Provide the (X, Y) coordinate of the cell's center where the given text is located.  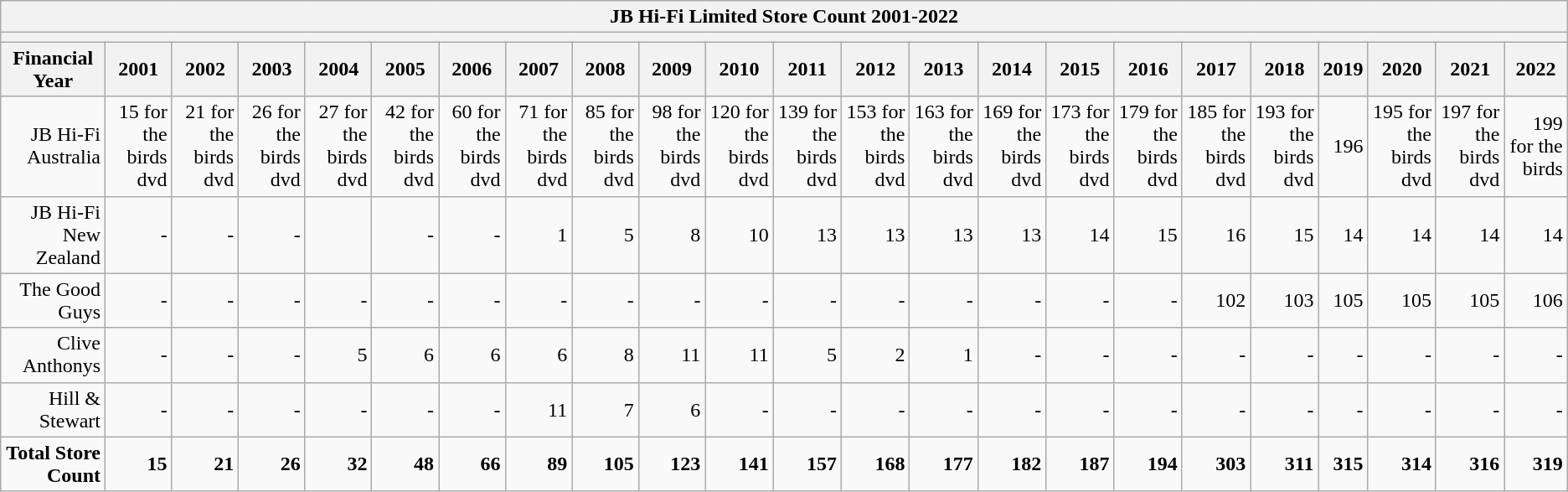
195 for the birds dvd (1402, 146)
182 (1012, 464)
194 (1148, 464)
2017 (1216, 69)
2021 (1469, 69)
66 (472, 464)
2002 (205, 69)
139 for the birds dvd (807, 146)
316 (1469, 464)
2014 (1012, 69)
2019 (1344, 69)
173 for the birds dvd (1081, 146)
311 (1285, 464)
2013 (943, 69)
Financial Year (54, 69)
98 for the birds dvd (672, 146)
103 (1285, 300)
JB Hi-Fi New Zealand (54, 235)
26 for the birds dvd (272, 146)
26 (272, 464)
2016 (1148, 69)
42 for the birds dvd (405, 146)
21 for the birds dvd (205, 146)
2022 (1536, 69)
163 for the birds dvd (943, 146)
21 (205, 464)
2 (876, 355)
2009 (672, 69)
2020 (1402, 69)
Hill & Stewart (54, 409)
106 (1536, 300)
185 for the birds dvd (1216, 146)
2015 (1081, 69)
2006 (472, 69)
48 (405, 464)
JB Hi-Fi Limited Store Count 2001-2022 (784, 17)
153 for the birds dvd (876, 146)
315 (1344, 464)
123 (672, 464)
102 (1216, 300)
The Good Guys (54, 300)
303 (1216, 464)
314 (1402, 464)
2005 (405, 69)
169 for the birds dvd (1012, 146)
120 for the birds dvd (739, 146)
187 (1081, 464)
197 for the birds dvd (1469, 146)
JB Hi-Fi Australia (54, 146)
32 (338, 464)
71 for the birds dvd (539, 146)
Total Store Count (54, 464)
2011 (807, 69)
157 (807, 464)
2001 (139, 69)
2003 (272, 69)
168 (876, 464)
2010 (739, 69)
179 for the birds dvd (1148, 146)
89 (539, 464)
27 for the birds dvd (338, 146)
10 (739, 235)
193 for the birds dvd (1285, 146)
85 for the birds dvd (606, 146)
2018 (1285, 69)
2012 (876, 69)
2008 (606, 69)
2004 (338, 69)
7 (606, 409)
16 (1216, 235)
141 (739, 464)
60 for the birds dvd (472, 146)
199 for the birds (1536, 146)
Clive Anthonys (54, 355)
177 (943, 464)
2007 (539, 69)
196 (1344, 146)
15 for the birds dvd (139, 146)
319 (1536, 464)
